Scan for the cell matching the given text and deliver its [x, y] coordinate at center. 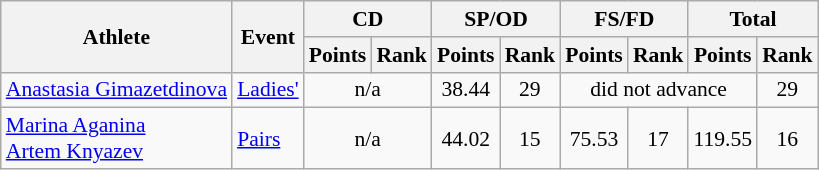
16 [788, 138]
Event [268, 36]
FS/FD [624, 19]
17 [658, 138]
Marina Aganina Artem Knyazev [116, 138]
75.53 [594, 138]
Pairs [268, 138]
Anastasia Gimazetdinova [116, 90]
did not advance [658, 90]
38.44 [466, 90]
119.55 [722, 138]
Ladies' [268, 90]
Total [752, 19]
SP/OD [496, 19]
Athlete [116, 36]
44.02 [466, 138]
15 [530, 138]
CD [368, 19]
